Scan for the cell matching the given text and deliver its [X, Y] coordinate at center. 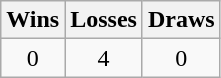
Losses [104, 20]
Draws [181, 20]
Wins [33, 20]
4 [104, 58]
